From the cell containing the given text, extract its center point as [X, Y] coordinate. 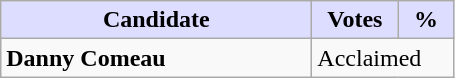
Acclaimed [383, 58]
Votes [355, 20]
% [426, 20]
Danny Comeau [156, 58]
Candidate [156, 20]
